Output the (x, y) coordinate of the center of the cell containing the given text.  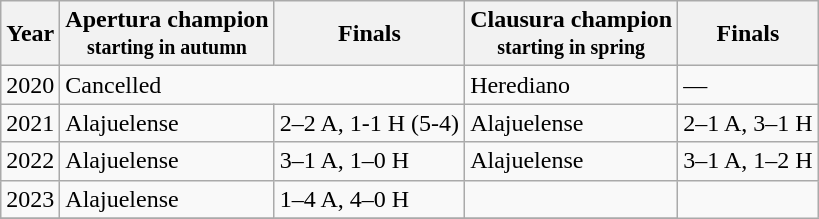
3–1 A, 1–2 H (748, 161)
2023 (30, 199)
2–2 A, 1-1 H (5-4) (369, 123)
Apertura championstarting in autumn (167, 34)
Cancelled (262, 85)
Clausura championstarting in spring (572, 34)
Herediano (572, 85)
2021 (30, 123)
3–1 A, 1–0 H (369, 161)
2–1 A, 3–1 H (748, 123)
— (748, 85)
Year (30, 34)
2020 (30, 85)
2022 (30, 161)
1–4 A, 4–0 H (369, 199)
